Provide the [x, y] coordinate of the cell's center where the given text is located.  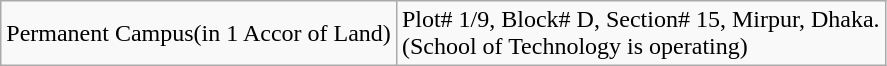
Permanent Campus(in 1 Accor of Land) [199, 34]
Plot# 1/9, Block# D, Section# 15, Mirpur, Dhaka.(School of Technology is operating) [640, 34]
